Return the [X, Y] coordinate for the center point of the cell that contains the specified text.  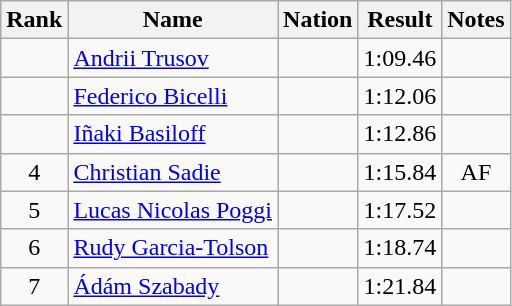
1:15.84 [400, 172]
1:12.06 [400, 96]
1:12.86 [400, 134]
1:17.52 [400, 210]
1:09.46 [400, 58]
Rudy Garcia-Tolson [173, 248]
Notes [476, 20]
1:21.84 [400, 286]
Lucas Nicolas Poggi [173, 210]
4 [34, 172]
AF [476, 172]
Christian Sadie [173, 172]
7 [34, 286]
Andrii Trusov [173, 58]
Iñaki Basiloff [173, 134]
Ádám Szabady [173, 286]
1:18.74 [400, 248]
Federico Bicelli [173, 96]
Result [400, 20]
5 [34, 210]
6 [34, 248]
Name [173, 20]
Rank [34, 20]
Nation [318, 20]
